Identify which cell holds the provided text, then report its (x, y) central coordinate. 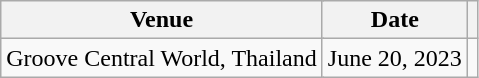
Venue (162, 20)
Groove Central World, Thailand (162, 58)
June 20, 2023 (394, 58)
Date (394, 20)
